Extract the [x, y] coordinate from the center of the cell holding the provided text.  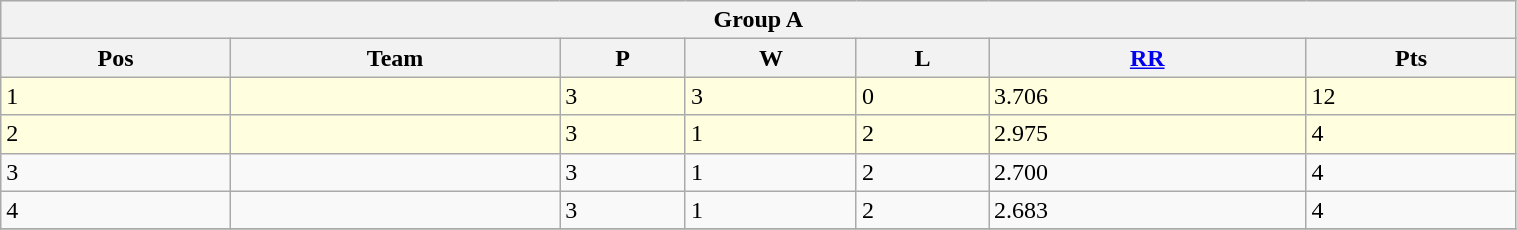
12 [1411, 96]
Team [394, 58]
L [922, 58]
0 [922, 96]
RR [1146, 58]
2.700 [1146, 172]
3.706 [1146, 96]
2.975 [1146, 134]
P [623, 58]
Pts [1411, 58]
Pos [116, 58]
2.683 [1146, 210]
W [770, 58]
Group A [758, 20]
